Detect which cell encompasses the target text, then output its [x, y] center coordinate. 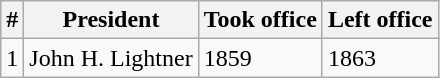
Took office [260, 20]
# [12, 20]
1863 [380, 58]
John H. Lightner [111, 58]
1859 [260, 58]
1 [12, 58]
President [111, 20]
Left office [380, 20]
